Capture the cell that displays the provided text and extract its (x, y) central coordinate. 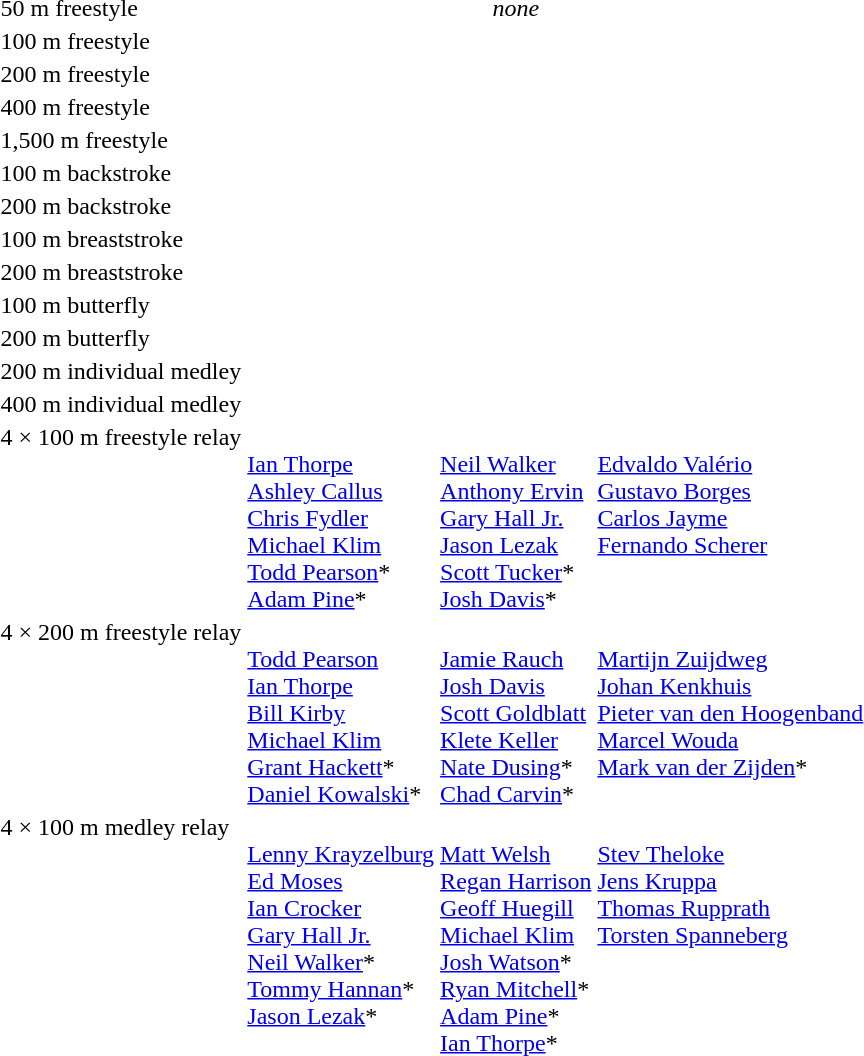
Neil WalkerAnthony ErvinGary Hall Jr.Jason LezakScott Tucker*Josh Davis* (516, 518)
Ian ThorpeAshley CallusChris FydlerMichael KlimTodd Pearson*Adam Pine* (341, 518)
Todd PearsonIan ThorpeBill KirbyMichael KlimGrant Hackett*Daniel Kowalski* (341, 713)
Jamie RauchJosh DavisScott GoldblattKlete KellerNate Dusing*Chad Carvin* (516, 713)
